From the cell containing the given text, extract its center point as [x, y] coordinate. 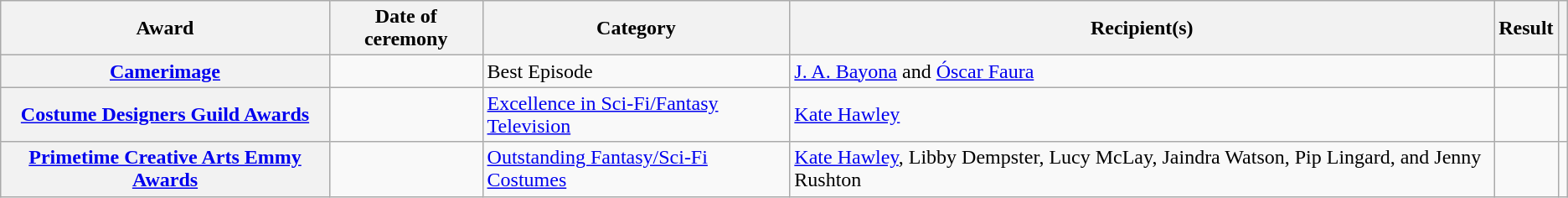
Award [166, 29]
Outstanding Fantasy/Sci-Fi Costumes [637, 169]
Date of ceremony [405, 29]
Camerimage [166, 71]
Costume Designers Guild Awards [166, 114]
Result [1526, 29]
Best Episode [637, 71]
Primetime Creative Arts Emmy Awards [166, 169]
Category [637, 29]
Kate Hawley [1142, 114]
J. A. Bayona and Óscar Faura [1142, 71]
Excellence in Sci-Fi/Fantasy Television [637, 114]
Kate Hawley, Libby Dempster, Lucy McLay, Jaindra Watson, Pip Lingard, and Jenny Rushton [1142, 169]
Recipient(s) [1142, 29]
